Return the (x, y) coordinate for the center point of the cell that contains the specified text.  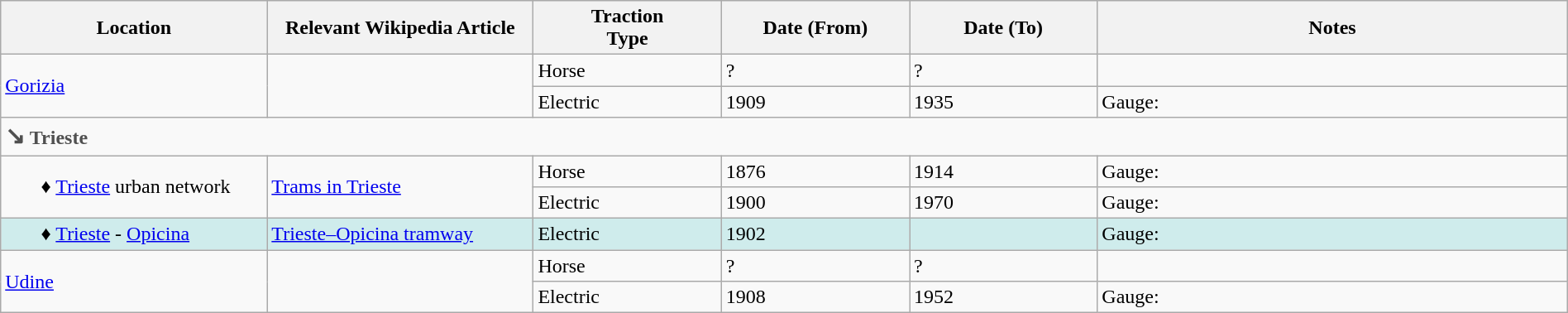
Notes (1332, 28)
Date (To) (1004, 28)
1876 (815, 171)
Gorizia (134, 86)
Date (From) (815, 28)
Location (134, 28)
1935 (1004, 102)
Trams in Trieste (400, 187)
♦ Trieste urban network (134, 187)
Relevant Wikipedia Article (400, 28)
Trieste–Opicina tramway (400, 234)
Udine (134, 282)
1970 (1004, 203)
1909 (815, 102)
1900 (815, 203)
1914 (1004, 171)
↘ Trieste (784, 137)
TractionType (627, 28)
♦ Trieste - Opicina (134, 234)
1952 (1004, 297)
1908 (815, 297)
1902 (815, 234)
